From the cell containing the given text, extract its center point as [X, Y] coordinate. 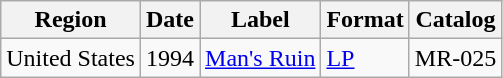
Format [365, 20]
LP [365, 58]
Man's Ruin [260, 58]
United States [71, 58]
Catalog [455, 20]
Date [170, 20]
Label [260, 20]
Region [71, 20]
MR-025 [455, 58]
1994 [170, 58]
